Provide the (x, y) coordinate of the cell's center where the given text is located.  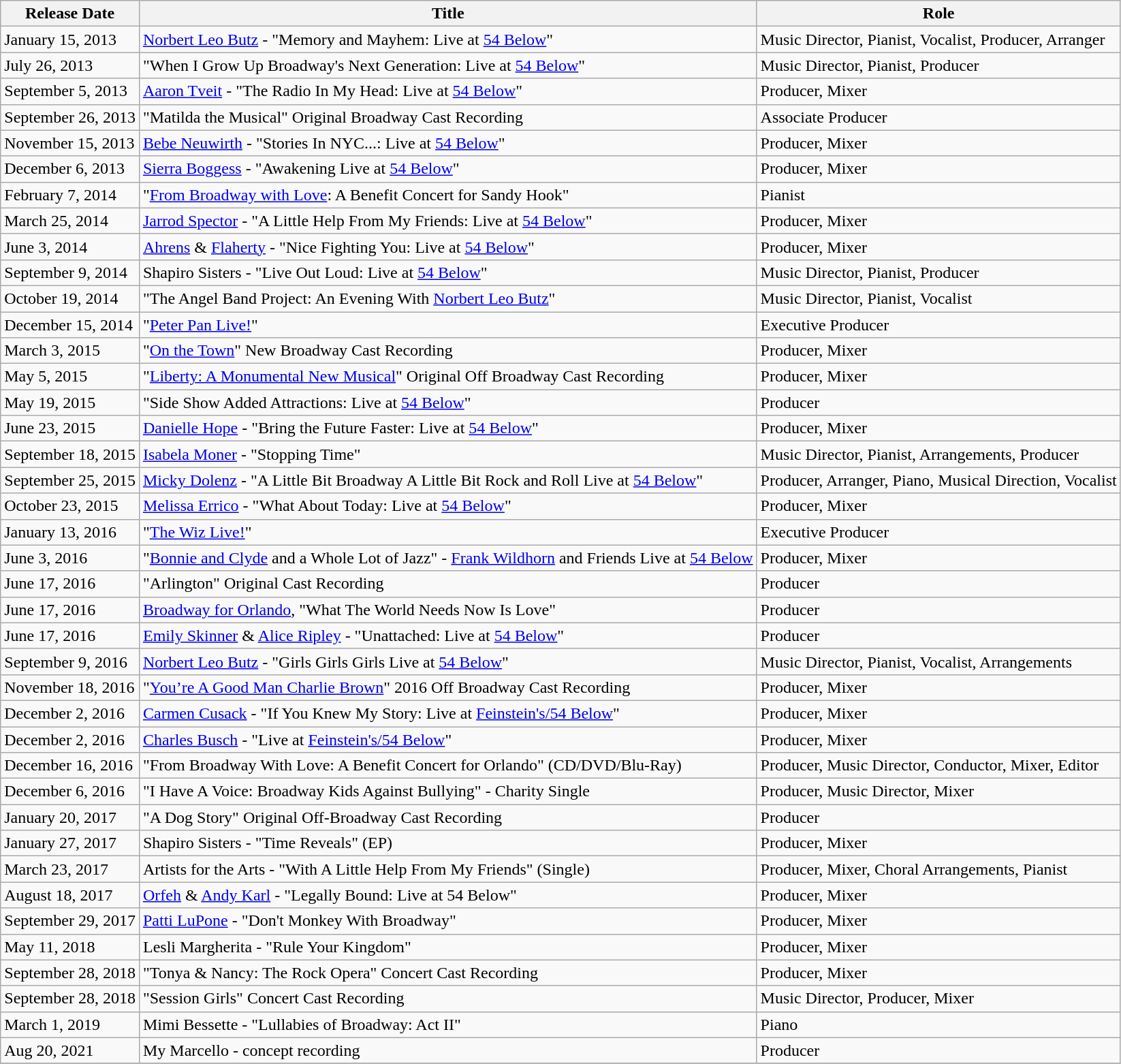
"You’re A Good Man Charlie Brown" 2016 Off Broadway Cast Recording (448, 687)
Norbert Leo Butz - "Girls Girls Girls Live at 54 Below" (448, 661)
Isabela Moner - "Stopping Time" (448, 454)
October 19, 2014 (70, 298)
May 5, 2015 (70, 377)
Music Director, Pianist, Arrangements, Producer (938, 454)
Patti LuPone - "Don't Monkey With Broadway" (448, 921)
Danielle Hope - "Bring the Future Faster: Live at 54 Below" (448, 428)
March 3, 2015 (70, 351)
January 13, 2016 (70, 532)
"From Broadway with Love: A Benefit Concert for Sandy Hook" (448, 195)
Music Director, Producer, Mixer (938, 999)
September 5, 2013 (70, 91)
July 26, 2013 (70, 65)
September 9, 2014 (70, 272)
September 26, 2013 (70, 117)
Carmen Cusack - "If You Knew My Story: Live at Feinstein's/54 Below" (448, 713)
"Tonya & Nancy: The Rock Opera" Concert Cast Recording (448, 973)
November 18, 2016 (70, 687)
March 23, 2017 (70, 869)
"The Angel Band Project: An Evening With Norbert Leo Butz" (448, 298)
August 18, 2017 (70, 895)
September 25, 2015 (70, 480)
March 1, 2019 (70, 1024)
Sierra Boggess - "Awakening Live at 54 Below" (448, 169)
"Arlington" Original Cast Recording (448, 584)
"On the Town" New Broadway Cast Recording (448, 351)
"Liberty: A Monumental New Musical" Original Off Broadway Cast Recording (448, 377)
Aug 20, 2021 (70, 1050)
"Side Show Added Attractions: Live at 54 Below" (448, 403)
Role (938, 14)
Lesli Margherita - "Rule Your Kingdom" (448, 947)
May 19, 2015 (70, 403)
"The Wiz Live!" (448, 532)
Micky Dolenz - "A Little Bit Broadway A Little Bit Rock and Roll Live at 54 Below" (448, 480)
"Bonnie and Clyde and a Whole Lot of Jazz" - Frank Wildhorn and Friends Live at 54 Below (448, 558)
September 9, 2016 (70, 661)
Piano (938, 1024)
Producer, Mixer, Choral Arrangements, Pianist (938, 869)
Aaron Tveit - "The Radio In My Head: Live at 54 Below" (448, 91)
"Session Girls" Concert Cast Recording (448, 999)
June 23, 2015 (70, 428)
Music Director, Pianist, Vocalist, Arrangements (938, 661)
December 6, 2013 (70, 169)
Release Date (70, 14)
Producer, Arranger, Piano, Musical Direction, Vocalist (938, 480)
Broadway for Orlando, "What The World Needs Now Is Love" (448, 610)
Music Director, Pianist, Vocalist, Producer, Arranger (938, 40)
Producer, Music Director, Conductor, Mixer, Editor (938, 766)
January 27, 2017 (70, 843)
Artists for the Arts - "With A Little Help From My Friends" (Single) (448, 869)
Bebe Neuwirth - "Stories In NYC...: Live at 54 Below" (448, 143)
December 15, 2014 (70, 325)
"When I Grow Up Broadway's Next Generation: Live at 54 Below" (448, 65)
November 15, 2013 (70, 143)
December 16, 2016 (70, 766)
October 23, 2015 (70, 506)
Emily Skinner & Alice Ripley - "Unattached: Live at 54 Below" (448, 636)
Orfeh & Andy Karl - "Legally Bound: Live at 54 Below" (448, 895)
March 25, 2014 (70, 221)
Shapiro Sisters - "Time Reveals" (EP) (448, 843)
June 3, 2014 (70, 247)
January 20, 2017 (70, 817)
Jarrod Spector - "A Little Help From My Friends: Live at 54 Below" (448, 221)
February 7, 2014 (70, 195)
Mimi Bessette - "Lullabies of Broadway: Act II" (448, 1024)
"From Broadway With Love: A Benefit Concert for Orlando" (CD/DVD/Blu-Ray) (448, 766)
Norbert Leo Butz - "Memory and Mayhem: Live at 54 Below" (448, 40)
January 15, 2013 (70, 40)
Title (448, 14)
Ahrens & Flaherty - "Nice Fighting You: Live at 54 Below" (448, 247)
December 6, 2016 (70, 792)
Melissa Errico - "What About Today: Live at 54 Below" (448, 506)
Charles Busch - "Live at Feinstein's/54 Below" (448, 739)
"Peter Pan Live!" (448, 325)
September 18, 2015 (70, 454)
June 3, 2016 (70, 558)
"A Dog Story" Original Off-Broadway Cast Recording (448, 817)
May 11, 2018 (70, 947)
Associate Producer (938, 117)
Music Director, Pianist, Vocalist (938, 298)
My Marcello - concept recording (448, 1050)
Pianist (938, 195)
Shapiro Sisters - "Live Out Loud: Live at 54 Below" (448, 272)
September 29, 2017 (70, 921)
Producer, Music Director, Mixer (938, 792)
"I Have A Voice: Broadway Kids Against Bullying" - Charity Single (448, 792)
"Matilda the Musical" Original Broadway Cast Recording (448, 117)
